From the cell containing the given text, extract its center point as (x, y) coordinate. 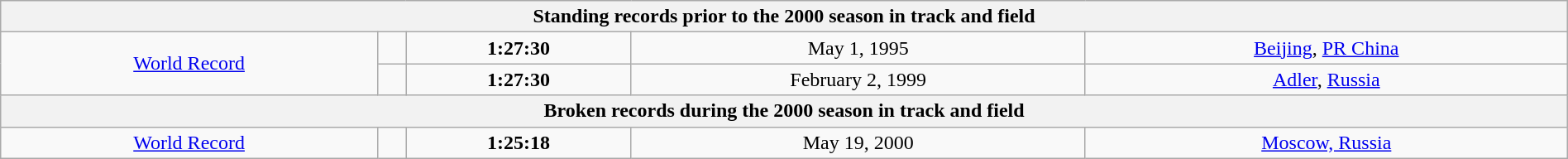
1:25:18 (519, 142)
Moscow, Russia (1327, 142)
May 19, 2000 (858, 142)
May 1, 1995 (858, 48)
Standing records prior to the 2000 season in track and field (784, 17)
Beijing, PR China (1327, 48)
Broken records during the 2000 season in track and field (784, 111)
Adler, Russia (1327, 79)
February 2, 1999 (858, 79)
